Search for the cell housing the specified text and yield its (X, Y) center coordinate. 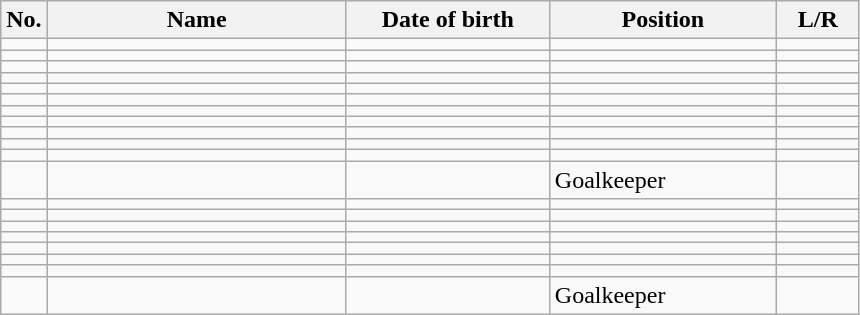
L/R (818, 20)
Date of birth (448, 20)
No. (24, 20)
Position (662, 20)
Name (196, 20)
